Find where the given text appears and provide that cell's center as (x, y) coordinate. 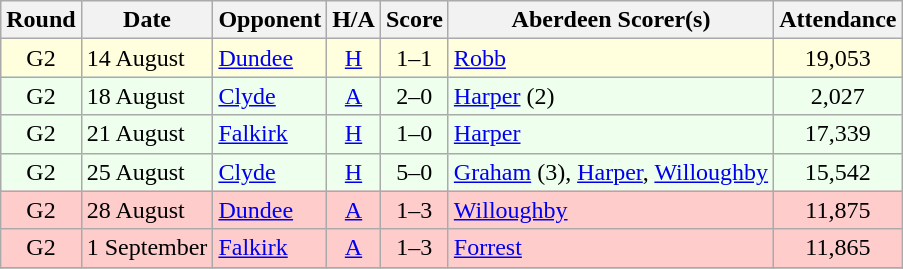
25 August (147, 172)
Date (147, 20)
2–0 (414, 96)
19,053 (838, 58)
Harper (2) (610, 96)
5–0 (414, 172)
1–1 (414, 58)
H/A (354, 20)
14 August (147, 58)
Graham (3), Harper, Willoughby (610, 172)
1–0 (414, 134)
15,542 (838, 172)
17,339 (838, 134)
Score (414, 20)
Round (41, 20)
Harper (610, 134)
Robb (610, 58)
Opponent (270, 20)
11,875 (838, 210)
Willoughby (610, 210)
11,865 (838, 248)
2,027 (838, 96)
Attendance (838, 20)
28 August (147, 210)
21 August (147, 134)
18 August (147, 96)
Aberdeen Scorer(s) (610, 20)
1 September (147, 248)
Forrest (610, 248)
